Find where the given text appears and provide that cell's center as (x, y) coordinate. 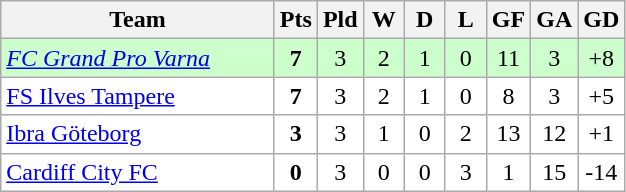
+5 (602, 96)
GA (554, 20)
11 (508, 58)
FS Ilves Tampere (138, 96)
D (424, 20)
Pts (296, 20)
Ibra Göteborg (138, 134)
+8 (602, 58)
Cardiff City FC (138, 172)
FC Grand Pro Varna (138, 58)
L (466, 20)
+1 (602, 134)
GD (602, 20)
15 (554, 172)
Team (138, 20)
-14 (602, 172)
12 (554, 134)
Pld (340, 20)
GF (508, 20)
8 (508, 96)
W (384, 20)
13 (508, 134)
